Provide the [x, y] coordinate of the cell's center where the given text is located.  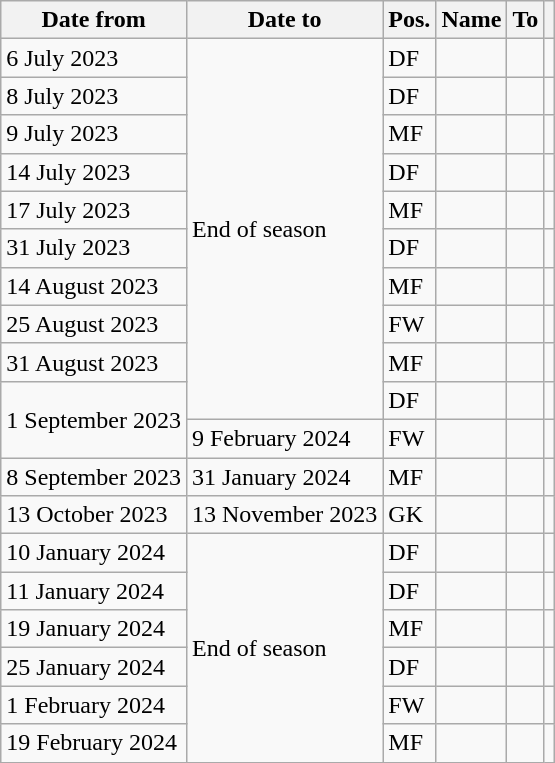
1 February 2024 [94, 705]
Name [472, 20]
13 October 2023 [94, 515]
Date to [284, 20]
31 January 2024 [284, 477]
19 January 2024 [94, 629]
10 January 2024 [94, 553]
14 July 2023 [94, 172]
8 September 2023 [94, 477]
Date from [94, 20]
11 January 2024 [94, 591]
GK [410, 515]
25 January 2024 [94, 667]
8 July 2023 [94, 96]
6 July 2023 [94, 58]
9 February 2024 [284, 438]
19 February 2024 [94, 743]
9 July 2023 [94, 134]
25 August 2023 [94, 324]
31 July 2023 [94, 248]
1 September 2023 [94, 419]
To [526, 20]
Pos. [410, 20]
13 November 2023 [284, 515]
31 August 2023 [94, 362]
14 August 2023 [94, 286]
17 July 2023 [94, 210]
